Locate the cell with the specified text and output its (X, Y) center coordinate. 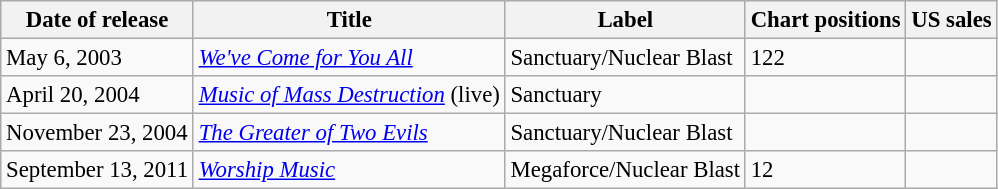
The Greater of Two Evils (349, 133)
September 13, 2011 (98, 170)
Sanctuary (625, 95)
Music of Mass Destruction (live) (349, 95)
April 20, 2004 (98, 95)
US sales (952, 20)
Label (625, 20)
Megaforce/Nuclear Blast (625, 170)
122 (826, 58)
Worship Music (349, 170)
Chart positions (826, 20)
Date of release (98, 20)
November 23, 2004 (98, 133)
12 (826, 170)
Title (349, 20)
We've Come for You All (349, 58)
May 6, 2003 (98, 58)
